Identify which cell holds the provided text, then report its (x, y) central coordinate. 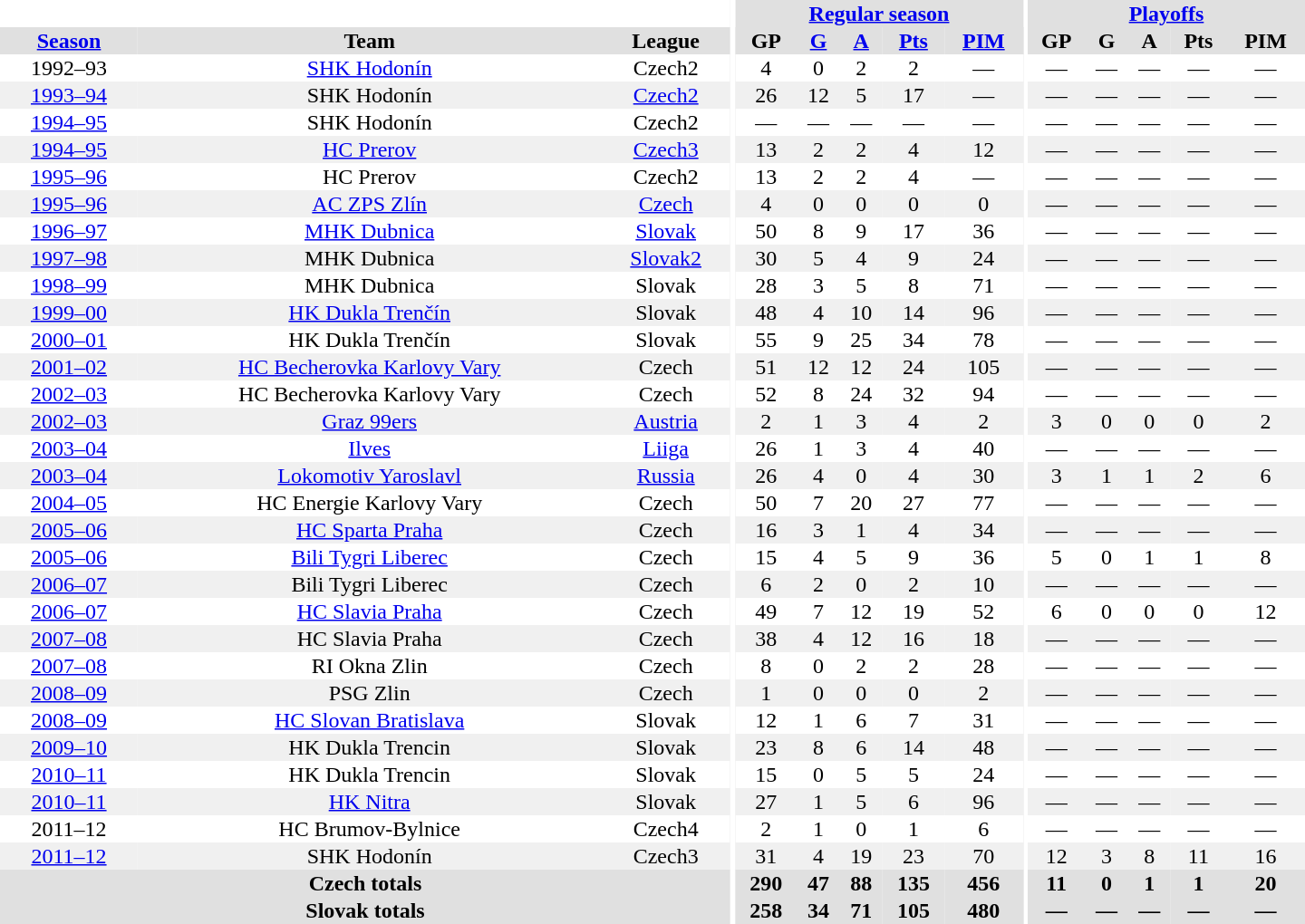
Liiga (665, 448)
Czech4 (665, 829)
Slovak totals (365, 910)
135 (913, 883)
1998–99 (69, 285)
PSG Zlin (370, 693)
55 (766, 340)
49 (766, 611)
Slovak2 (665, 258)
Austria (665, 421)
2004–05 (69, 503)
HC Sparta Praha (370, 530)
94 (984, 394)
1997–98 (69, 258)
1999–00 (69, 313)
40 (984, 448)
League (665, 41)
1992–93 (69, 68)
78 (984, 340)
Graz 99ers (370, 421)
32 (913, 394)
456 (984, 883)
Czech totals (365, 883)
Regular season (879, 14)
290 (766, 883)
2000–01 (69, 340)
88 (861, 883)
258 (766, 910)
18 (984, 639)
HC Energie Karlovy Vary (370, 503)
Season (69, 41)
Lokomotiv Yaroslavl (370, 476)
HC Brumov-Bylnice (370, 829)
70 (984, 856)
Team (370, 41)
38 (766, 639)
51 (766, 367)
1993–94 (69, 95)
RI Okna Zlin (370, 666)
480 (984, 910)
2009–10 (69, 747)
25 (861, 340)
77 (984, 503)
2001–02 (69, 367)
HC Slovan Bratislava (370, 720)
Playoffs (1166, 14)
Russia (665, 476)
Ilves (370, 448)
HK Nitra (370, 802)
1996–97 (69, 231)
47 (817, 883)
AC ZPS Zlín (370, 204)
